Capture the cell that displays the provided text and extract its (x, y) central coordinate. 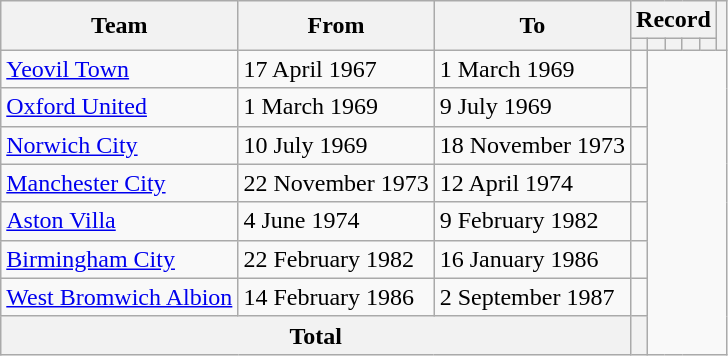
Oxford United (120, 107)
Yeovil Town (120, 69)
22 February 1982 (336, 259)
Manchester City (120, 183)
Total (316, 335)
9 July 1969 (532, 107)
Birmingham City (120, 259)
17 April 1967 (336, 69)
To (532, 26)
18 November 1973 (532, 145)
14 February 1986 (336, 297)
22 November 1973 (336, 183)
16 January 1986 (532, 259)
Team (120, 26)
2 September 1987 (532, 297)
12 April 1974 (532, 183)
9 February 1982 (532, 221)
Record (674, 20)
West Bromwich Albion (120, 297)
10 July 1969 (336, 145)
Norwich City (120, 145)
From (336, 26)
Aston Villa (120, 221)
4 June 1974 (336, 221)
